Extract the (x, y) coordinate from the center of the cell holding the provided text.  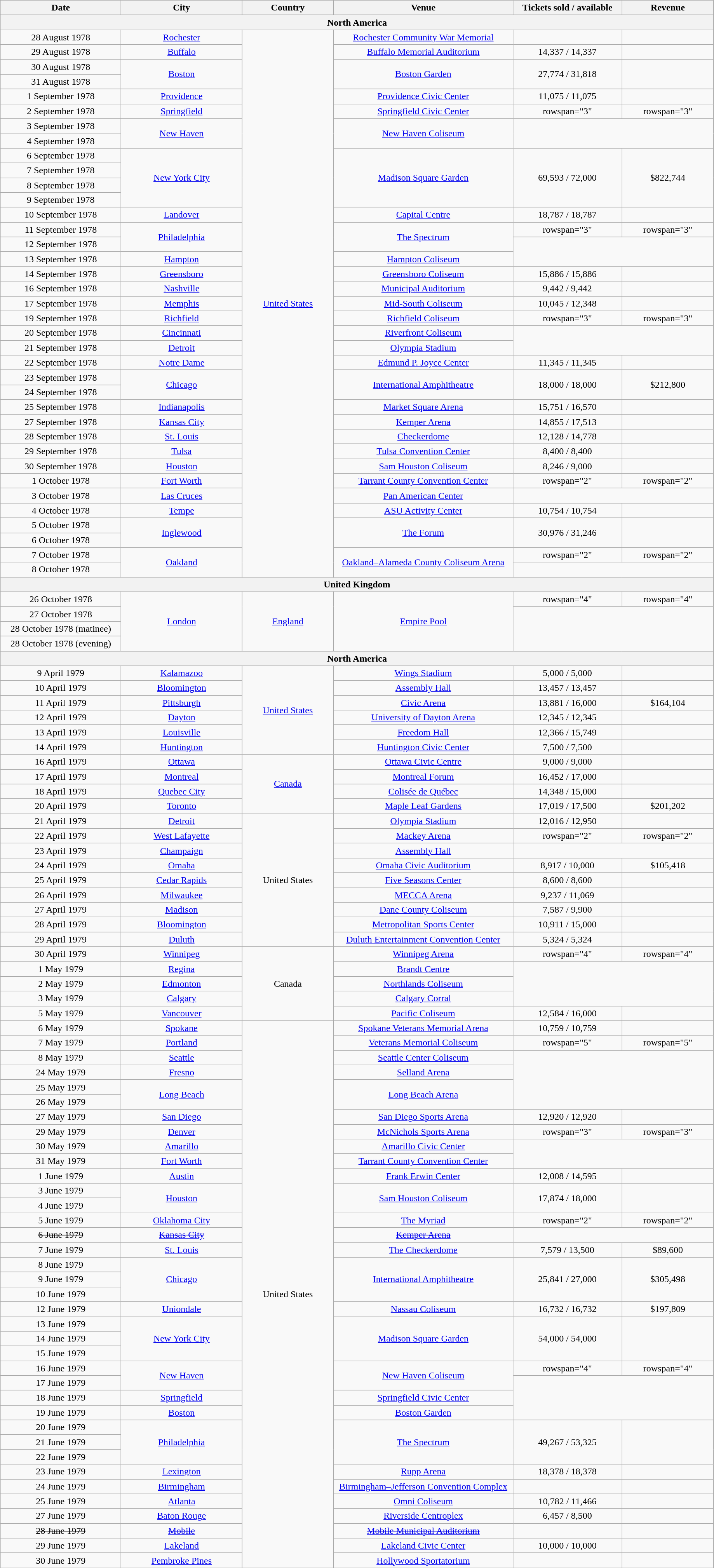
Omaha Civic Auditorium (423, 865)
Providence (182, 96)
19 September 1978 (61, 318)
West Lafayette (182, 836)
27 October 1978 (61, 614)
12 June 1979 (61, 1309)
Lakeland Civic Center (423, 1545)
Hampton (182, 259)
5 June 1979 (61, 1220)
Buffalo Memorial Auditorium (423, 52)
11,075 / 11,075 (567, 96)
Riverside Centroplex (423, 1516)
The Myriad (423, 1220)
12,016 / 12,950 (567, 821)
30 April 1979 (61, 954)
Wings Stadium (423, 673)
Champaign (182, 850)
16 June 1979 (61, 1368)
19 June 1979 (61, 1413)
Hollywood Sportatorium (423, 1560)
Oakland (182, 562)
ASU Activity Center (423, 510)
Seattle (182, 1058)
30 May 1979 (61, 1146)
10,911 / 15,000 (567, 925)
15 June 1979 (61, 1353)
10,000 / 10,000 (567, 1545)
25 April 1979 (61, 880)
Duluth Entertainment Convention Center (423, 939)
$201,202 (668, 806)
Ottawa Civic Centre (423, 762)
10 September 1978 (61, 215)
Regina (182, 969)
9 April 1979 (61, 673)
12,128 / 14,778 (567, 437)
6 June 1979 (61, 1235)
10,045 / 12,348 (567, 303)
1 October 1978 (61, 481)
49,267 / 53,325 (567, 1442)
Memphis (182, 303)
Oakland–Alameda County Coliseum Arena (423, 562)
54,000 / 54,000 (567, 1338)
5 October 1978 (61, 525)
18,000 / 18,000 (567, 385)
United Kingdom (357, 584)
12 September 1978 (61, 244)
14,348 / 15,000 (567, 791)
Birmingham–Jefferson Convention Complex (423, 1486)
17,874 / 18,000 (567, 1198)
25,841 / 27,000 (567, 1279)
Seattle Center Coliseum (423, 1058)
$197,809 (668, 1309)
29 June 1979 (61, 1545)
8,246 / 9,000 (567, 466)
Montreal (182, 777)
Birmingham (182, 1486)
Market Square Arena (423, 407)
Nassau Coliseum (423, 1309)
2 September 1978 (61, 111)
Pan American Center (423, 496)
24 September 1978 (61, 392)
13,881 / 16,000 (567, 703)
25 June 1979 (61, 1501)
1 September 1978 (61, 96)
9,442 / 9,442 (567, 289)
3 May 1979 (61, 998)
30 September 1978 (61, 466)
Municipal Auditorium (423, 289)
City (182, 8)
Date (61, 8)
6 October 1978 (61, 540)
Veterans Memorial Coliseum (423, 1043)
Las Cruces (182, 496)
Revenue (668, 8)
22 June 1979 (61, 1457)
Five Seasons Center (423, 880)
Toronto (182, 806)
Pittsburgh (182, 703)
Frank Erwin Center (423, 1176)
Denver (182, 1132)
6,457 / 8,500 (567, 1516)
San Diego Sports Arena (423, 1117)
Huntington (182, 747)
McNichols Sports Arena (423, 1132)
Winnipeg (182, 954)
3 June 1979 (61, 1191)
24 May 1979 (61, 1072)
$105,418 (668, 865)
Venue (423, 8)
7 September 1978 (61, 170)
13 April 1979 (61, 732)
4 June 1979 (61, 1206)
Long Beach (182, 1094)
31 May 1979 (61, 1161)
Milwaukee (182, 895)
15,751 / 16,570 (567, 407)
18 April 1979 (61, 791)
28 August 1978 (61, 37)
Notre Dame (182, 362)
Dayton (182, 718)
12,584 / 16,000 (567, 1013)
Freedom Hall (423, 732)
Mackey Arena (423, 836)
6 May 1979 (61, 1028)
7,500 / 7,500 (567, 747)
Indianapolis (182, 407)
Montreal Forum (423, 777)
Oklahoma City (182, 1220)
Pembroke Pines (182, 1560)
17 September 1978 (61, 303)
The Checkerdome (423, 1250)
8 May 1979 (61, 1058)
3 October 1978 (61, 496)
27,774 / 31,818 (567, 74)
31 August 1978 (61, 82)
Mobile (182, 1531)
9 September 1978 (61, 200)
3 September 1978 (61, 126)
Dane County Coliseum (423, 910)
Fresno (182, 1072)
10 June 1979 (61, 1294)
5,324 / 5,324 (567, 939)
Colisée de Québec (423, 791)
Calgary Corral (423, 998)
England (288, 621)
14,337 / 14,337 (567, 52)
Mid-South Coliseum (423, 303)
Richfield Coliseum (423, 318)
Hampton Coliseum (423, 259)
27 September 1978 (61, 422)
$164,104 (668, 703)
Buffalo (182, 52)
14,855 / 17,513 (567, 422)
The Forum (423, 533)
16 September 1978 (61, 289)
9,000 / 9,000 (567, 762)
10 April 1979 (61, 688)
26 April 1979 (61, 895)
30 August 1978 (61, 67)
29 May 1979 (61, 1132)
12,920 / 12,920 (567, 1117)
22 September 1978 (61, 362)
12,008 / 14,595 (567, 1176)
MECCA Arena (423, 895)
10,782 / 11,466 (567, 1501)
Tulsa Convention Center (423, 451)
13 September 1978 (61, 259)
Omni Coliseum (423, 1501)
Landover (182, 215)
6 September 1978 (61, 155)
Greensboro Coliseum (423, 274)
Empire Pool (423, 621)
Baton Rouge (182, 1516)
1 June 1979 (61, 1176)
8 October 1978 (61, 570)
24 June 1979 (61, 1486)
4 October 1978 (61, 510)
Rochester (182, 37)
8,917 / 10,000 (567, 865)
17 April 1979 (61, 777)
Greensboro (182, 274)
Edmonton (182, 984)
$822,744 (668, 178)
Checkerdome (423, 437)
24 April 1979 (61, 865)
Duluth (182, 939)
Spokane Veterans Memorial Arena (423, 1028)
Tulsa (182, 451)
7 May 1979 (61, 1043)
69,593 / 72,000 (567, 178)
26 May 1979 (61, 1102)
25 May 1979 (61, 1087)
Uniondale (182, 1309)
Nashville (182, 289)
London (182, 621)
8 September 1978 (61, 185)
14 September 1978 (61, 274)
Tickets sold / available (567, 8)
Portland (182, 1043)
Metropolitan Sports Center (423, 925)
21 April 1979 (61, 821)
30,976 / 31,246 (567, 533)
Amarillo Civic Center (423, 1146)
Winnipeg Arena (423, 954)
21 September 1978 (61, 348)
Maple Leaf Gardens (423, 806)
Rupp Arena (423, 1472)
17 June 1979 (61, 1383)
11,345 / 11,345 (567, 362)
$89,600 (668, 1250)
Lexington (182, 1472)
8,600 / 8,600 (567, 880)
7 June 1979 (61, 1250)
Providence Civic Center (423, 96)
18 June 1979 (61, 1398)
15,886 / 15,886 (567, 274)
22 April 1979 (61, 836)
Inglewood (182, 533)
13 June 1979 (61, 1324)
29 April 1979 (61, 939)
Omaha (182, 865)
29 August 1978 (61, 52)
20 September 1978 (61, 333)
28 April 1979 (61, 925)
7,587 / 9,900 (567, 910)
11 April 1979 (61, 703)
25 September 1978 (61, 407)
$212,800 (668, 385)
University of Dayton Arena (423, 718)
30 June 1979 (61, 1560)
Ottawa (182, 762)
14 June 1979 (61, 1338)
Northlands Coliseum (423, 984)
Mobile Municipal Auditorium (423, 1531)
$305,498 (668, 1279)
Tempe (182, 510)
Vancouver (182, 1013)
Amarillo (182, 1146)
Long Beach Arena (423, 1094)
Rochester Community War Memorial (423, 37)
12,345 / 12,345 (567, 718)
Cincinnati (182, 333)
7 October 1978 (61, 555)
4 September 1978 (61, 141)
27 June 1979 (61, 1516)
Selland Arena (423, 1072)
7,579 / 13,500 (567, 1250)
San Diego (182, 1117)
10,754 / 10,754 (567, 510)
20 June 1979 (61, 1427)
28 June 1979 (61, 1531)
Pacific Coliseum (423, 1013)
11 September 1978 (61, 230)
28 October 1978 (matinee) (61, 629)
Atlanta (182, 1501)
5,000 / 5,000 (567, 673)
Louisville (182, 732)
Madison (182, 910)
13,457 / 13,457 (567, 688)
28 September 1978 (61, 437)
Brandt Centre (423, 969)
2 May 1979 (61, 984)
Capital Centre (423, 215)
12,366 / 15,749 (567, 732)
Kalamazoo (182, 673)
8,400 / 8,400 (567, 451)
9 June 1979 (61, 1279)
17,019 / 17,500 (567, 806)
Riverfront Coliseum (423, 333)
18,787 / 18,787 (567, 215)
Calgary (182, 998)
Edmund P. Joyce Center (423, 362)
16,452 / 17,000 (567, 777)
Lakeland (182, 1545)
Huntington Civic Center (423, 747)
Richfield (182, 318)
20 April 1979 (61, 806)
23 September 1978 (61, 377)
14 April 1979 (61, 747)
29 September 1978 (61, 451)
8 June 1979 (61, 1265)
16,732 / 16,732 (567, 1309)
Quebec City (182, 791)
27 April 1979 (61, 910)
23 June 1979 (61, 1472)
18,378 / 18,378 (567, 1472)
23 April 1979 (61, 850)
Spokane (182, 1028)
Austin (182, 1176)
28 October 1978 (evening) (61, 643)
Cedar Rapids (182, 880)
21 June 1979 (61, 1442)
12 April 1979 (61, 718)
16 April 1979 (61, 762)
1 May 1979 (61, 969)
26 October 1978 (61, 599)
10,759 / 10,759 (567, 1028)
9,237 / 11,069 (567, 895)
Country (288, 8)
27 May 1979 (61, 1117)
Civic Arena (423, 703)
5 May 1979 (61, 1013)
